From the cell containing the given text, extract its center point as [X, Y] coordinate. 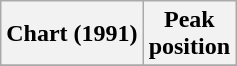
Chart (1991) [72, 34]
Peakposition [189, 34]
